Provide the [x, y] coordinate of the cell's center where the given text is located.  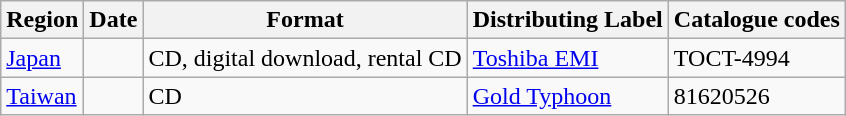
Taiwan [42, 96]
Format [305, 20]
TOCT-4994 [756, 58]
Date [114, 20]
Region [42, 20]
Catalogue codes [756, 20]
Toshiba EMI [568, 58]
Distributing Label [568, 20]
Gold Typhoon [568, 96]
CD, digital download, rental CD [305, 58]
81620526 [756, 96]
CD [305, 96]
Japan [42, 58]
